Capture the cell that displays the provided text and extract its [X, Y] central coordinate. 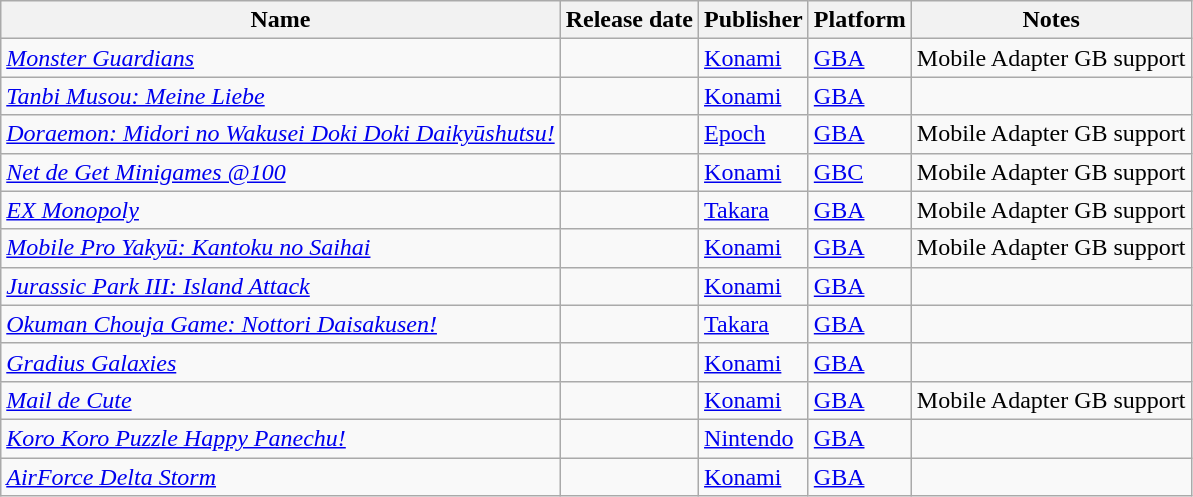
Release date [629, 20]
Monster Guardians [280, 58]
Epoch [754, 134]
Tanbi Musou: Meine Liebe [280, 96]
Mail de Cute [280, 400]
Net de Get Minigames @100 [280, 172]
Notes [1051, 20]
Platform [860, 20]
Koro Koro Puzzle Happy Panechu! [280, 438]
Publisher [754, 20]
Nintendo [754, 438]
Okuman Chouja Game: Nottori Daisakusen! [280, 324]
Name [280, 20]
Mobile Pro Yakyū: Kantoku no Saihai [280, 248]
Jurassic Park III: Island Attack [280, 286]
AirForce Delta Storm [280, 477]
Gradius Galaxies [280, 362]
EX Monopoly [280, 210]
Doraemon: Midori no Wakusei Doki Doki Daikyūshutsu! [280, 134]
GBC [860, 172]
